Pinpoint the cell where the given text exists, returning its [x, y] midpoint coordinate. 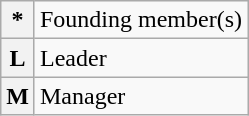
Leader [140, 58]
Founding member(s) [140, 20]
L [18, 58]
M [18, 96]
* [18, 20]
Manager [140, 96]
